Determine the (x, y) coordinate at the center of the cell enclosing the given text.  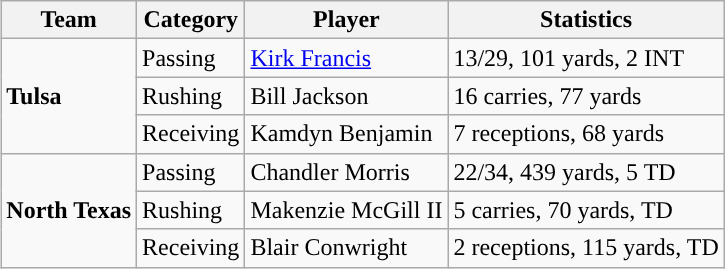
Statistics (586, 20)
Makenzie McGill II (346, 210)
Category (191, 20)
Kamdyn Benjamin (346, 134)
22/34, 439 yards, 5 TD (586, 172)
7 receptions, 68 yards (586, 134)
13/29, 101 yards, 2 INT (586, 58)
5 carries, 70 yards, TD (586, 210)
Tulsa (69, 96)
North Texas (69, 210)
Kirk Francis (346, 58)
Bill Jackson (346, 96)
Player (346, 20)
Team (69, 20)
2 receptions, 115 yards, TD (586, 248)
Blair Conwright (346, 248)
16 carries, 77 yards (586, 96)
Chandler Morris (346, 172)
